Locate the cell with the specified text and output its [x, y] center coordinate. 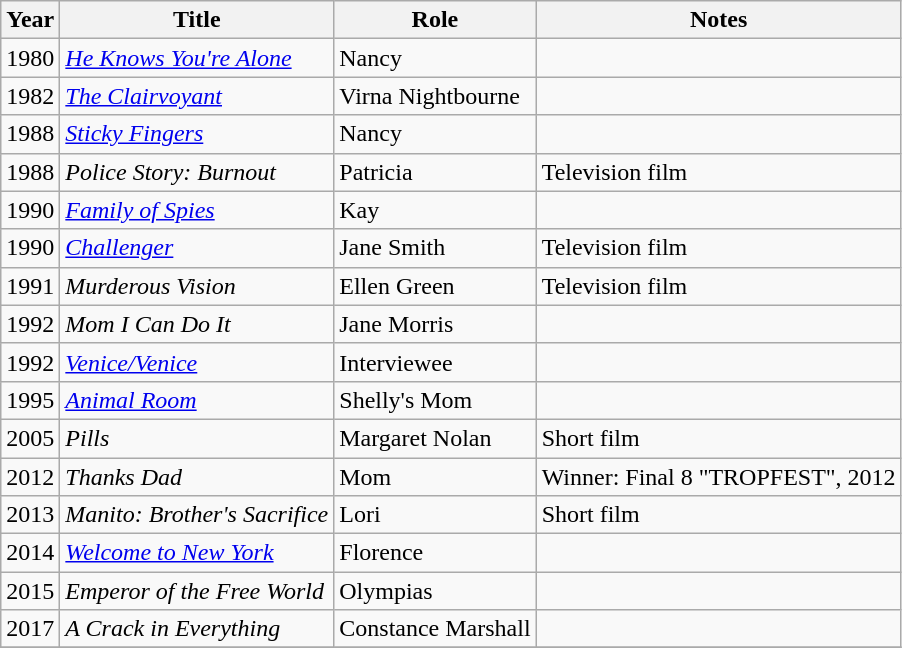
Venice/Venice [197, 362]
Pills [197, 438]
The Clairvoyant [197, 96]
2017 [30, 629]
Police Story: Burnout [197, 172]
Emperor of the Free World [197, 591]
Murderous Vision [197, 286]
1995 [30, 400]
Notes [718, 20]
Welcome to New York [197, 553]
Patricia [435, 172]
2005 [30, 438]
1991 [30, 286]
Constance Marshall [435, 629]
Lori [435, 515]
Family of Spies [197, 210]
Olympias [435, 591]
A Crack in Everything [197, 629]
2014 [30, 553]
Mom [435, 477]
Virna Nightbourne [435, 96]
1980 [30, 58]
Kay [435, 210]
2015 [30, 591]
He Knows You're Alone [197, 58]
Interviewee [435, 362]
Challenger [197, 248]
Title [197, 20]
Manito: Brother's Sacrifice [197, 515]
Florence [435, 553]
Year [30, 20]
Margaret Nolan [435, 438]
1982 [30, 96]
Winner: Final 8 "TROPFEST", 2012 [718, 477]
2013 [30, 515]
Animal Room [197, 400]
Thanks Dad [197, 477]
Role [435, 20]
Mom I Can Do It [197, 324]
2012 [30, 477]
Ellen Green [435, 286]
Jane Morris [435, 324]
Shelly's Mom [435, 400]
Sticky Fingers [197, 134]
Jane Smith [435, 248]
